For the text-containing cell, return its midpoint in [x, y] coordinate format. 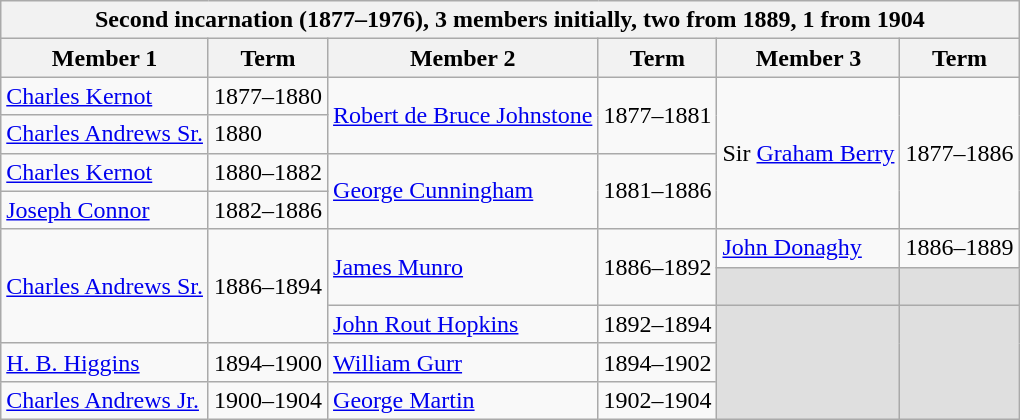
1877–1880 [268, 96]
1877–1881 [658, 115]
1894–1900 [268, 362]
Member 1 [105, 58]
William Gurr [463, 362]
1902–1904 [658, 400]
1894–1902 [658, 362]
Member 2 [463, 58]
1880 [268, 134]
Joseph Connor [105, 210]
1877–1886 [960, 153]
John Rout Hopkins [463, 324]
1882–1886 [268, 210]
James Munro [463, 267]
1880–1882 [268, 172]
Member 3 [808, 58]
Robert de Bruce Johnstone [463, 115]
1886–1894 [268, 286]
1900–1904 [268, 400]
George Cunningham [463, 191]
1881–1886 [658, 191]
H. B. Higgins [105, 362]
1892–1894 [658, 324]
George Martin [463, 400]
Second incarnation (1877–1976), 3 members initially, two from 1889, 1 from 1904 [510, 20]
Sir Graham Berry [808, 153]
1886–1892 [658, 267]
John Donaghy [808, 248]
1886–1889 [960, 248]
Charles Andrews Jr. [105, 400]
